Identify which cell holds the provided text, then report its [X, Y] central coordinate. 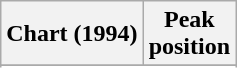
Peakposition [189, 34]
Chart (1994) [72, 34]
